Pinpoint the cell where the given text exists, returning its [X, Y] midpoint coordinate. 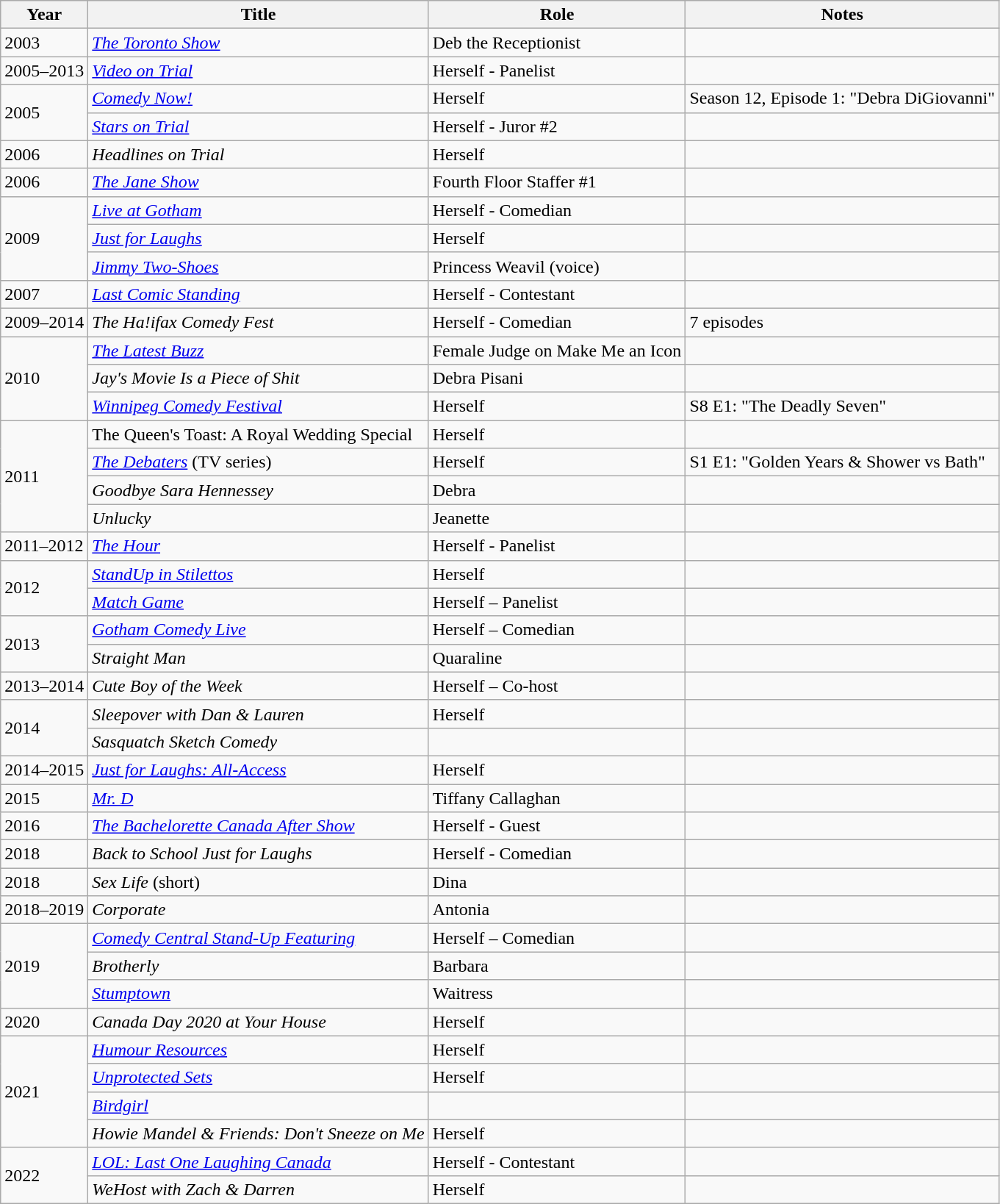
S1 E1: "Golden Years & Shower vs Bath" [842, 462]
Last Comic Standing [259, 294]
Sasquatch Sketch Comedy [259, 742]
2018–2019 [44, 910]
Back to School Just for Laughs [259, 854]
Jeanette [557, 518]
Canada Day 2020 at Your House [259, 1022]
2009 [44, 238]
The Toronto Show [259, 43]
Barbara [557, 966]
Deb the Receptionist [557, 43]
LOL: Last One Laughing Canada [259, 1161]
Stumptown [259, 994]
The Bachelorette Canada After Show [259, 826]
StandUp in Stilettos [259, 574]
The Hour [259, 546]
Dina [557, 882]
2013–2014 [44, 686]
Herself - Guest [557, 826]
Waitress [557, 994]
Straight Man [259, 658]
The Jane Show [259, 182]
Sex Life (short) [259, 882]
2010 [44, 379]
The Queen's Toast: A Royal Wedding Special [259, 434]
The Ha!ifax Comedy Fest [259, 322]
Fourth Floor Staffer #1 [557, 182]
Comedy Now! [259, 98]
Antonia [557, 910]
7 episodes [842, 322]
2011 [44, 476]
Title [259, 15]
Unlucky [259, 518]
Goodbye Sara Hennessey [259, 490]
2007 [44, 294]
The Debaters (TV series) [259, 462]
Quaraline [557, 658]
2003 [44, 43]
Mr. D [259, 798]
2020 [44, 1022]
Princess Weavil (voice) [557, 266]
Season 12, Episode 1: "Debra DiGiovanni" [842, 98]
Year [44, 15]
Video on Trial [259, 71]
Debra [557, 490]
Winnipeg Comedy Festival [259, 406]
Howie Mandel & Friends: Don't Sneeze on Me [259, 1133]
2014–2015 [44, 770]
2013 [44, 644]
S8 E1: "The Deadly Seven" [842, 406]
Unprotected Sets [259, 1078]
Tiffany Callaghan [557, 798]
Herself – Panelist [557, 602]
2015 [44, 798]
Stars on Trial [259, 126]
2005–2013 [44, 71]
Jay's Movie Is a Piece of Shit [259, 379]
2012 [44, 588]
Just for Laughs [259, 238]
Humour Resources [259, 1050]
Role [557, 15]
Herself - Juror #2 [557, 126]
Birdgirl [259, 1106]
Gotham Comedy Live [259, 630]
2016 [44, 826]
The Latest Buzz [259, 351]
Debra Pisani [557, 379]
Just for Laughs: All-Access [259, 770]
Comedy Central Stand-Up Featuring [259, 938]
Match Game [259, 602]
Cute Boy of the Week [259, 686]
Notes [842, 15]
Herself – Co-host [557, 686]
Live at Gotham [259, 210]
Sleepover with Dan & Lauren [259, 714]
2022 [44, 1175]
Corporate [259, 910]
2014 [44, 728]
2011–2012 [44, 546]
Female Judge on Make Me an Icon [557, 351]
2021 [44, 1092]
Jimmy Two-Shoes [259, 266]
2019 [44, 966]
Brotherly [259, 966]
Headlines on Trial [259, 154]
WeHost with Zach & Darren [259, 1189]
2005 [44, 112]
2009–2014 [44, 322]
